For the text-containing cell, return its midpoint in (X, Y) coordinate format. 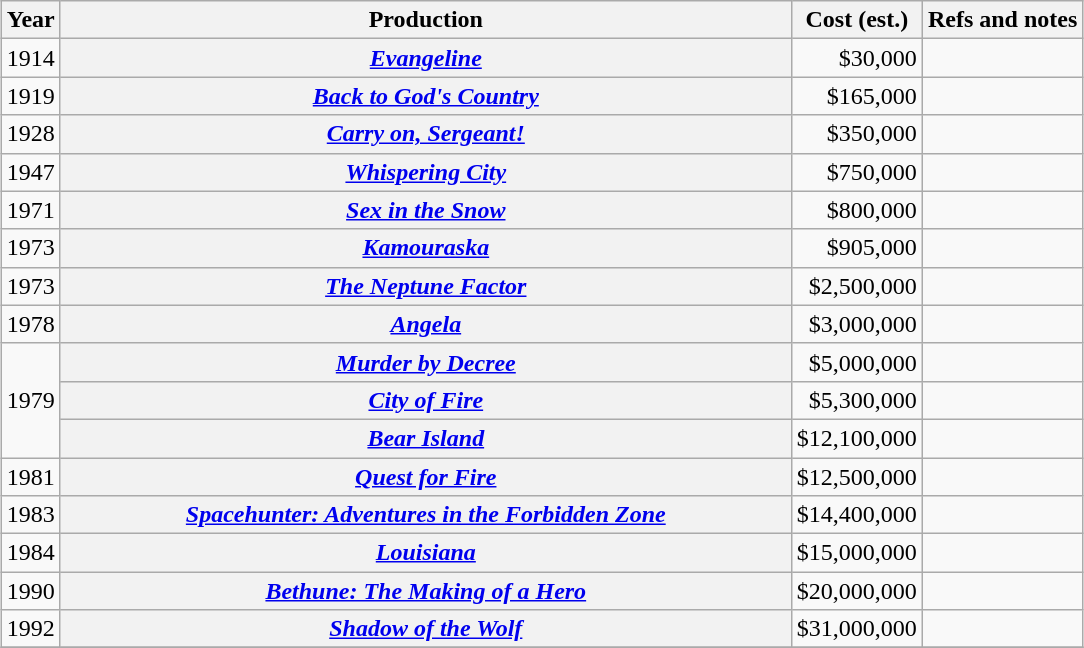
1992 (30, 629)
$165,000 (856, 96)
Kamouraska (426, 248)
Murder by Decree (426, 362)
1990 (30, 591)
1978 (30, 324)
Angela (426, 324)
Cost (est.) (856, 20)
Production (426, 20)
$5,000,000 (856, 362)
Evangeline (426, 58)
1981 (30, 477)
1928 (30, 134)
$31,000,000 (856, 629)
1947 (30, 172)
Carry on, Sergeant! (426, 134)
1914 (30, 58)
$12,100,000 (856, 438)
$2,500,000 (856, 286)
Quest for Fire (426, 477)
The Neptune Factor (426, 286)
$800,000 (856, 210)
Back to God's Country (426, 96)
City of Fire (426, 400)
$15,000,000 (856, 553)
$30,000 (856, 58)
1919 (30, 96)
1979 (30, 400)
Louisiana (426, 553)
$20,000,000 (856, 591)
Sex in the Snow (426, 210)
$905,000 (856, 248)
Refs and notes (1002, 20)
Year (30, 20)
1984 (30, 553)
$5,300,000 (856, 400)
Spacehunter: Adventures in the Forbidden Zone (426, 515)
$350,000 (856, 134)
1983 (30, 515)
Bear Island (426, 438)
$12,500,000 (856, 477)
Whispering City (426, 172)
$750,000 (856, 172)
$3,000,000 (856, 324)
Bethune: The Making of a Hero (426, 591)
1971 (30, 210)
Shadow of the Wolf (426, 629)
$14,400,000 (856, 515)
